Output the (x, y) coordinate of the center of the cell containing the given text.  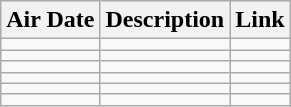
Air Date (50, 20)
Description (165, 20)
Link (260, 20)
